Return the [X, Y] coordinate for the center point of the cell that contains the specified text.  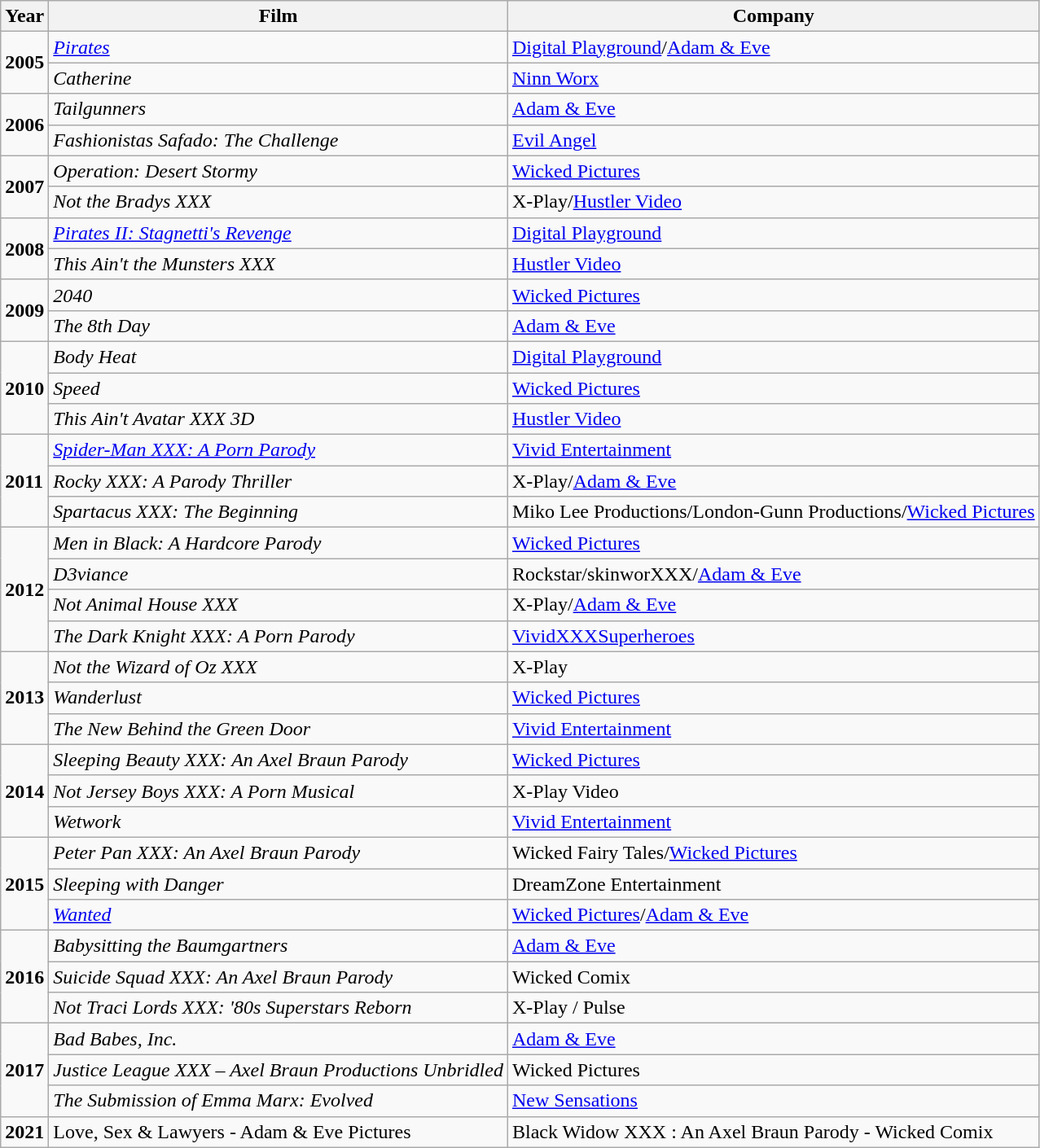
The Dark Knight XXX: A Porn Parody [279, 636]
Rockstar/skinworXXX/Adam & Eve [774, 574]
Wicked Fairy Tales/Wicked Pictures [774, 852]
Wanderlust [279, 698]
Sleeping Beauty XXX: An Axel Braun Parody [279, 760]
2010 [24, 388]
2009 [24, 310]
2016 [24, 977]
2017 [24, 1070]
Sleeping with Danger [279, 883]
X-Play Video [774, 791]
The 8th Day [279, 326]
Wetwork [279, 822]
New Sensations [774, 1101]
X-Play/Hustler Video [774, 202]
Evil Angel [774, 140]
2005 [24, 63]
Film [279, 16]
2021 [24, 1132]
Catherine [279, 78]
2006 [24, 125]
Not Traci Lords XXX: '80s Superstars Reborn [279, 1008]
D3viance [279, 574]
Fashionistas Safado: The Challenge [279, 140]
Not the Wizard of Oz XXX [279, 667]
Pirates [279, 47]
Operation: Desert Stormy [279, 171]
2040 [279, 295]
Rocky XXX: A Parody Thriller [279, 481]
Love, Sex & Lawyers - Adam & Eve Pictures [279, 1132]
Wicked Pictures/Adam & Eve [774, 915]
Not the Bradys XXX [279, 202]
Wicked Comix [774, 977]
Year [24, 16]
DreamZone Entertainment [774, 883]
2013 [24, 698]
The Submission of Emma Marx: Evolved [279, 1101]
Not Animal House XXX [279, 605]
Peter Pan XXX: An Axel Braun Parody [279, 852]
Not Jersey Boys XXX: A Porn Musical [279, 791]
Justice League XXX – Axel Braun Productions Unbridled [279, 1070]
The New Behind the Green Door [279, 729]
2008 [24, 248]
2015 [24, 883]
2012 [24, 589]
Pirates II: Stagnetti's Revenge [279, 233]
Suicide Squad XXX: An Axel Braun Parody [279, 977]
Wanted [279, 915]
2014 [24, 791]
This Ain't Avatar XXX 3D [279, 419]
Digital Playground/Adam & Eve [774, 47]
This Ain't the Munsters XXX [279, 264]
Miko Lee Productions/London-Gunn Productions/Wicked Pictures [774, 512]
Speed [279, 388]
Babysitting the Baumgartners [279, 946]
2007 [24, 186]
VividXXXSuperheroes [774, 636]
Spartacus XXX: The Beginning [279, 512]
Company [774, 16]
2011 [24, 481]
Body Heat [279, 357]
Bad Babes, Inc. [279, 1039]
X-Play / Pulse [774, 1008]
Ninn Worx [774, 78]
X-Play [774, 667]
Spider-Man XXX: A Porn Parody [279, 450]
Black Widow XXX : An Axel Braun Parody - Wicked Comix [774, 1132]
Tailgunners [279, 109]
Men in Black: A Hardcore Parody [279, 543]
